Find where the given text appears and provide that cell's center as [x, y] coordinate. 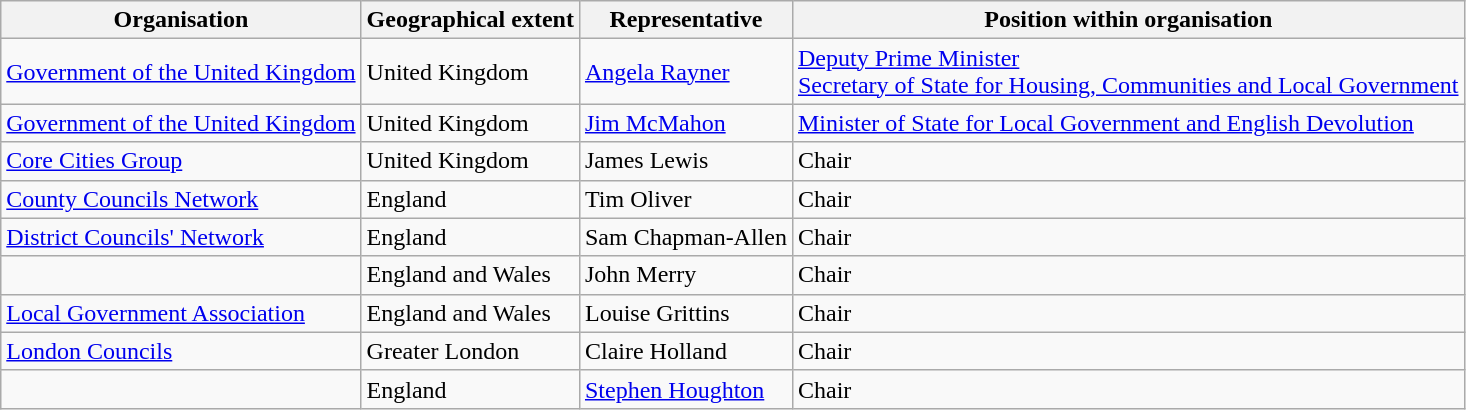
Organisation [181, 20]
John Merry [686, 275]
Minister of State for Local Government and English Devolution [1128, 123]
Stephen Houghton [686, 389]
Louise Grittins [686, 313]
Deputy Prime MinisterSecretary of State for Housing, Communities and Local Government [1128, 72]
Position within organisation [1128, 20]
Greater London [470, 351]
Core Cities Group [181, 161]
Sam Chapman-Allen [686, 237]
County Councils Network [181, 199]
Local Government Association [181, 313]
London Councils [181, 351]
Representative [686, 20]
Claire Holland [686, 351]
James Lewis [686, 161]
Geographical extent [470, 20]
Tim Oliver [686, 199]
District Councils' Network [181, 237]
Jim McMahon [686, 123]
Angela Rayner [686, 72]
